Provide the [X, Y] coordinate of the cell's center where the given text is located.  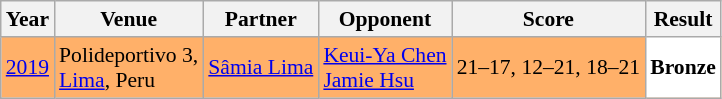
Partner [260, 19]
Bronze [683, 68]
Result [683, 19]
Venue [128, 19]
Sâmia Lima [260, 68]
Year [28, 19]
Score [549, 19]
21–17, 12–21, 18–21 [549, 68]
Opponent [384, 19]
Keui-Ya Chen Jamie Hsu [384, 68]
2019 [28, 68]
Polideportivo 3,Lima, Peru [128, 68]
